Output the (X, Y) coordinate of the center of the cell containing the given text.  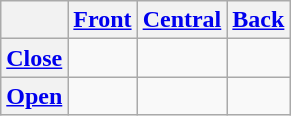
Close (34, 58)
Back (258, 20)
Front (102, 20)
Open (34, 96)
Central (182, 20)
